For the text-containing cell, return its midpoint in [x, y] coordinate format. 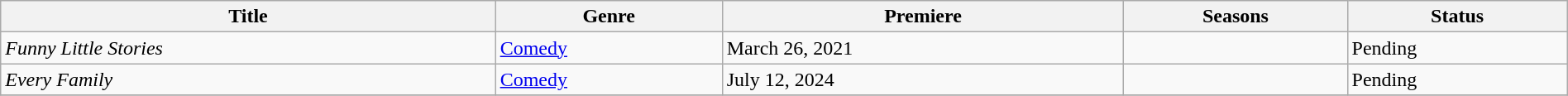
Every Family [248, 79]
July 12, 2024 [923, 79]
Status [1457, 17]
March 26, 2021 [923, 48]
Genre [609, 17]
Seasons [1236, 17]
Title [248, 17]
Premiere [923, 17]
Funny Little Stories [248, 48]
